Output the [X, Y] coordinate of the center of the cell containing the given text.  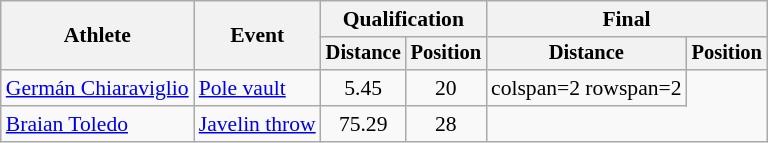
Athlete [98, 36]
Germán Chiaraviglio [98, 88]
Braian Toledo [98, 124]
Event [258, 36]
75.29 [364, 124]
Javelin throw [258, 124]
Final [626, 19]
28 [446, 124]
Pole vault [258, 88]
5.45 [364, 88]
Qualification [404, 19]
colspan=2 rowspan=2 [586, 88]
20 [446, 88]
